Search for the cell housing the specified text and yield its [x, y] center coordinate. 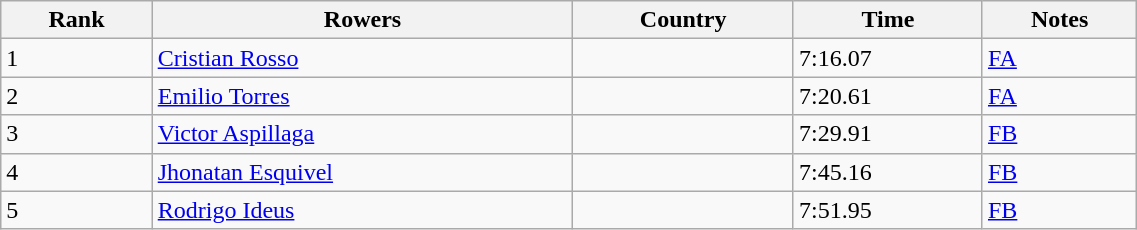
5 [76, 210]
Rodrigo Ideus [362, 210]
3 [76, 134]
4 [76, 172]
7:29.91 [888, 134]
7:16.07 [888, 58]
Cristian Rosso [362, 58]
Rowers [362, 20]
Country [684, 20]
2 [76, 96]
7:51.95 [888, 210]
Rank [76, 20]
1 [76, 58]
7:20.61 [888, 96]
Victor Aspillaga [362, 134]
Time [888, 20]
Notes [1059, 20]
7:45.16 [888, 172]
Jhonatan Esquivel [362, 172]
Emilio Torres [362, 96]
